Output the (X, Y) coordinate of the center of the cell containing the given text.  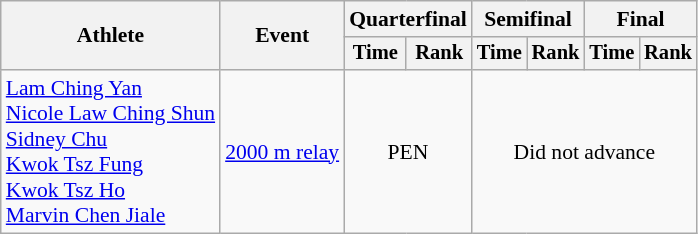
Did not advance (584, 152)
Quarterfinal (408, 19)
Semifinal (528, 19)
Lam Ching YanNicole Law Ching ShunSidney ChuKwok Tsz FungKwok Tsz HoMarvin Chen Jiale (110, 152)
PEN (408, 152)
Event (282, 36)
Final (640, 19)
2000 m relay (282, 152)
Athlete (110, 36)
